Locate the cell with the specified text and output its (X, Y) center coordinate. 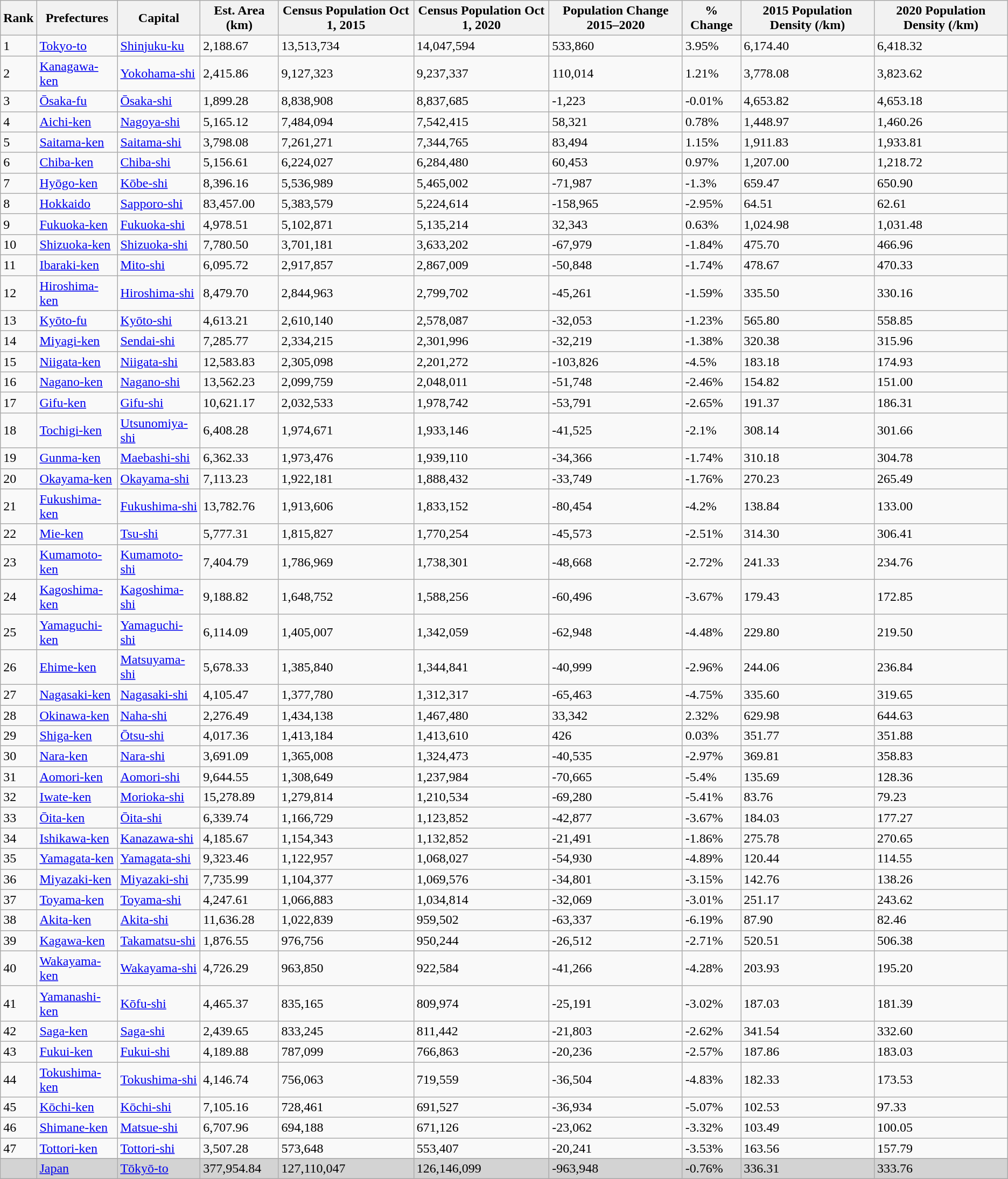
Fukui-ken (77, 1051)
-1.76% (711, 479)
Population Change 2015–2020 (616, 18)
-1.23% (711, 321)
2,188.67 (239, 46)
3.95% (711, 46)
9,644.55 (239, 777)
-4.89% (711, 859)
1,588,256 (481, 596)
-48,668 (616, 562)
0.78% (711, 122)
Aichi-ken (77, 122)
270.23 (808, 479)
Niigata-shi (159, 362)
426 (616, 736)
Chiba-shi (159, 163)
-32,219 (616, 341)
2,578,087 (481, 321)
-69,280 (616, 797)
1,022,839 (346, 920)
466.96 (941, 244)
Sendai-shi (159, 341)
-3.15% (711, 879)
126,146,099 (481, 1169)
1,123,852 (481, 818)
-4.83% (711, 1079)
369.81 (808, 756)
-80,454 (616, 506)
Chiba-ken (77, 163)
4,247.61 (239, 900)
-25,191 (616, 1003)
335.50 (808, 293)
-63,337 (616, 920)
5,224,614 (481, 203)
12,583.83 (239, 362)
1,344,841 (481, 666)
Gifu-shi (159, 403)
Japan (77, 1169)
Nara-ken (77, 756)
-65,463 (616, 694)
Kōchi-ken (77, 1107)
6,095.72 (239, 265)
Hyōgo-ken (77, 183)
-36,504 (616, 1079)
1,385,840 (346, 666)
6,707.96 (239, 1128)
15,278.89 (239, 797)
-26,512 (616, 941)
308.14 (808, 431)
-4.2% (711, 506)
-2.96% (711, 666)
Tōkyō-to (159, 1169)
-6.19% (711, 920)
Okayama-ken (77, 479)
13 (18, 321)
6,284,480 (481, 163)
Nara-shi (159, 756)
Wakayama-shi (159, 968)
9,188.82 (239, 596)
87.90 (808, 920)
558.85 (941, 321)
-45,261 (616, 293)
41 (18, 1003)
11,636.28 (239, 920)
-41,525 (616, 431)
4,185.67 (239, 838)
47 (18, 1148)
5,102,871 (346, 224)
Matsuyama-shi (159, 666)
191.37 (808, 403)
506.38 (941, 941)
Fukushima-shi (159, 506)
157.79 (941, 1148)
15 (18, 362)
1,973,476 (346, 458)
Nagano-ken (77, 382)
44 (18, 1079)
79.23 (941, 797)
Yokohama-shi (159, 73)
1,068,027 (481, 859)
120.44 (808, 859)
-40,999 (616, 666)
8,837,685 (481, 101)
5 (18, 142)
187.86 (808, 1051)
-42,877 (616, 818)
9,323.46 (239, 859)
7,105.16 (239, 1107)
29 (18, 736)
1,434,138 (346, 715)
Shimane-ken (77, 1128)
1,365,008 (346, 756)
520.51 (808, 941)
142.76 (808, 879)
1,066,883 (346, 900)
1,922,181 (346, 479)
Nagoya-shi (159, 122)
133.00 (941, 506)
Ehime-ken (77, 666)
1 (18, 46)
186.31 (941, 403)
691,527 (481, 1107)
Morioka-shi (159, 797)
83.76 (808, 797)
1,279,814 (346, 797)
1,899.28 (239, 101)
37 (18, 900)
-70,665 (616, 777)
Niigata-ken (77, 362)
470.33 (941, 265)
Shiga-ken (77, 736)
1,933,146 (481, 431)
45 (18, 1107)
-33,749 (616, 479)
183.18 (808, 362)
1,978,742 (481, 403)
-60,496 (616, 596)
-20,241 (616, 1148)
4,189.88 (239, 1051)
Yamaguchi-shi (159, 632)
275.78 (808, 838)
103.49 (808, 1128)
1,911.83 (808, 142)
251.17 (808, 900)
Kōbe-shi (159, 183)
565.80 (808, 321)
-0.01% (711, 101)
Gifu-ken (77, 403)
Saitama-ken (77, 142)
Maebashi-shi (159, 458)
-2.1% (711, 431)
1,154,343 (346, 838)
0.63% (711, 224)
Mie-ken (77, 534)
335.60 (808, 694)
28 (18, 715)
Tsu-shi (159, 534)
154.82 (808, 382)
833,245 (346, 1031)
1,770,254 (481, 534)
Tokyo-to (77, 46)
-2.71% (711, 941)
3,778.08 (808, 73)
Hiroshima-shi (159, 293)
Est. Area (km) (239, 18)
-5.41% (711, 797)
7,542,415 (481, 122)
306.41 (941, 534)
173.53 (941, 1079)
Wakayama-ken (77, 968)
Miyagi-ken (77, 341)
% Change (711, 18)
-0.76% (711, 1169)
1,034,814 (481, 900)
1,833,152 (481, 506)
Yamaguchi-ken (77, 632)
4,978.51 (239, 224)
236.84 (941, 666)
811,442 (481, 1031)
5,156.61 (239, 163)
25 (18, 632)
33,342 (616, 715)
Matsue-shi (159, 1128)
332.60 (941, 1031)
9,127,323 (346, 73)
-3.02% (711, 1003)
172.85 (941, 596)
-1.59% (711, 293)
1,913,606 (346, 506)
1,069,576 (481, 879)
21 (18, 506)
-20,236 (616, 1051)
163.56 (808, 1148)
Kagoshima-shi (159, 596)
1,876.55 (239, 941)
-5.4% (711, 777)
2 (18, 73)
2,799,702 (481, 293)
Kōfu-shi (159, 1003)
1,166,729 (346, 818)
6,224,027 (346, 163)
181.39 (941, 1003)
1,132,852 (481, 838)
-51,748 (616, 382)
8 (18, 203)
Saitama-shi (159, 142)
-67,979 (616, 244)
6,174.40 (808, 46)
83,494 (616, 142)
2,032,533 (346, 403)
83,457.00 (239, 203)
-1,223 (616, 101)
809,974 (481, 1003)
-2.62% (711, 1031)
270.65 (941, 838)
2,048,011 (481, 382)
7,404.79 (239, 562)
1,324,473 (481, 756)
151.00 (941, 382)
694,188 (346, 1128)
19 (18, 458)
301.66 (941, 431)
2,099,759 (346, 382)
-4.48% (711, 632)
1,122,957 (346, 859)
Ibaraki-ken (77, 265)
Ishikawa-ken (77, 838)
4 (18, 122)
1,448.97 (808, 122)
314.30 (808, 534)
4,653.18 (941, 101)
Utsunomiya-shi (159, 431)
304.78 (941, 458)
60,453 (616, 163)
5,678.33 (239, 666)
-1.38% (711, 341)
1,413,184 (346, 736)
187.03 (808, 1003)
351.77 (808, 736)
-3.32% (711, 1128)
Aomori-ken (77, 777)
1,377,780 (346, 694)
3,701,181 (346, 244)
229.80 (808, 632)
Fukui-shi (159, 1051)
127,110,047 (346, 1169)
13,562.23 (239, 382)
Saga-shi (159, 1031)
2,415.86 (239, 73)
97.33 (941, 1107)
Nagasaki-shi (159, 694)
7,344,765 (481, 142)
341.54 (808, 1031)
-4.75% (711, 694)
Naha-shi (159, 715)
26 (18, 666)
Tokushima-shi (159, 1079)
23 (18, 562)
976,756 (346, 941)
-5.07% (711, 1107)
135.69 (808, 777)
38 (18, 920)
33 (18, 818)
-32,053 (616, 321)
114.55 (941, 859)
Kōchi-shi (159, 1107)
-34,801 (616, 879)
310.18 (808, 458)
Census Population Oct 1, 2020 (481, 18)
Kyōto-fu (77, 321)
-36,934 (616, 1107)
Aomori-shi (159, 777)
Nagano-shi (159, 382)
138.84 (808, 506)
Shizuoka-ken (77, 244)
Kanazawa-shi (159, 838)
179.43 (808, 596)
43 (18, 1051)
-21,803 (616, 1031)
8,396.16 (239, 183)
2,301,996 (481, 341)
-41,266 (616, 968)
8,838,908 (346, 101)
13,513,734 (346, 46)
Tokushima-ken (77, 1079)
138.26 (941, 879)
-53,791 (616, 403)
1,031.48 (941, 224)
7,285.77 (239, 341)
2,610,140 (346, 321)
478.67 (808, 265)
-1.84% (711, 244)
203.93 (808, 968)
756,063 (346, 1079)
Takamatsu-shi (159, 941)
1,413,610 (481, 736)
320.38 (808, 341)
Tottori-shi (159, 1148)
16 (18, 382)
963,850 (346, 968)
-34,366 (616, 458)
183.03 (941, 1051)
1,024.98 (808, 224)
2,439.65 (239, 1031)
5,135,214 (481, 224)
14 (18, 341)
333.76 (941, 1169)
Tottori-ken (77, 1148)
-23,062 (616, 1128)
671,126 (481, 1128)
-4.28% (711, 968)
1.15% (711, 142)
4,726.29 (239, 968)
5,383,579 (346, 203)
13,782.76 (239, 506)
719,559 (481, 1079)
1,308,649 (346, 777)
Mito-shi (159, 265)
1,342,059 (481, 632)
Prefectures (77, 18)
659.47 (808, 183)
2,867,009 (481, 265)
6,408.28 (239, 431)
2,844,963 (346, 293)
3 (18, 101)
4,465.37 (239, 1003)
1,939,110 (481, 458)
835,165 (346, 1003)
-2.46% (711, 382)
-50,848 (616, 265)
Ōsaka-shi (159, 101)
241.33 (808, 562)
62.61 (941, 203)
Iwate-ken (77, 797)
4,146.74 (239, 1079)
177.27 (941, 818)
Hokkaido (77, 203)
Kagawa-ken (77, 941)
-2.65% (711, 403)
-45,573 (616, 534)
1,738,301 (481, 562)
42 (18, 1031)
Akita-ken (77, 920)
728,461 (346, 1107)
64.51 (808, 203)
Fukuoka-ken (77, 224)
Yamagata-ken (77, 859)
-963,948 (616, 1169)
244.06 (808, 666)
1,104,377 (346, 879)
-1.3% (711, 183)
358.83 (941, 756)
100.05 (941, 1128)
0.97% (711, 163)
14,047,594 (481, 46)
3,633,202 (481, 244)
1,460.26 (941, 122)
1,974,671 (346, 431)
787,099 (346, 1051)
4,017.36 (239, 736)
-62,948 (616, 632)
36 (18, 879)
766,863 (481, 1051)
Shinjuku-ku (159, 46)
-40,535 (616, 756)
34 (18, 838)
7,780.50 (239, 244)
Kagoshima-ken (77, 596)
475.70 (808, 244)
Ōsaka-fu (77, 101)
58,321 (616, 122)
Yamagata-shi (159, 859)
234.76 (941, 562)
Saga-ken (77, 1031)
Hiroshima-ken (77, 293)
Fukushima-ken (77, 506)
Ōita-ken (77, 818)
Census Population Oct 1, 2015 (346, 18)
336.31 (808, 1169)
6,114.09 (239, 632)
Akita-shi (159, 920)
Shizuoka-shi (159, 244)
195.20 (941, 968)
11 (18, 265)
950,244 (481, 941)
-4.5% (711, 362)
-2.57% (711, 1051)
1.21% (711, 73)
7,113.23 (239, 479)
1,648,752 (346, 596)
-54,930 (616, 859)
629.98 (808, 715)
3,798.08 (239, 142)
5,165.12 (239, 122)
27 (18, 694)
2,201,272 (481, 362)
1,218.72 (941, 163)
32 (18, 797)
12 (18, 293)
1,312,317 (481, 694)
351.88 (941, 736)
174.93 (941, 362)
Okayama-shi (159, 479)
22 (18, 534)
7 (18, 183)
31 (18, 777)
Kyōto-shi (159, 321)
4,653.82 (808, 101)
Toyama-ken (77, 900)
-21,491 (616, 838)
-158,965 (616, 203)
-1.86% (711, 838)
2,917,857 (346, 265)
10 (18, 244)
3,507.28 (239, 1148)
40 (18, 968)
4,613.21 (239, 321)
-2.51% (711, 534)
Kumamoto-ken (77, 562)
1,933.81 (941, 142)
20 (18, 479)
6,362.33 (239, 458)
265.49 (941, 479)
573,648 (346, 1148)
Kanagawa-ken (77, 73)
319.65 (941, 694)
110,014 (616, 73)
3,691.09 (239, 756)
2,305,098 (346, 362)
4,105.47 (239, 694)
5,465,002 (481, 183)
24 (18, 596)
5,777.31 (239, 534)
39 (18, 941)
2.32% (711, 715)
7,261,271 (346, 142)
-3.01% (711, 900)
6,418.32 (941, 46)
18 (18, 431)
35 (18, 859)
-2.95% (711, 203)
1,207.00 (808, 163)
3,823.62 (941, 73)
1,786,969 (346, 562)
219.50 (941, 632)
-3.53% (711, 1148)
1,815,827 (346, 534)
7,735.99 (239, 879)
7,484,094 (346, 122)
1,405,007 (346, 632)
17 (18, 403)
922,584 (481, 968)
9 (18, 224)
Sapporo-shi (159, 203)
102.53 (808, 1107)
Ōtsu-shi (159, 736)
-103,826 (616, 362)
1,237,984 (481, 777)
243.62 (941, 900)
2,276.49 (239, 715)
Gunma-ken (77, 458)
2015 Population Density (/km) (808, 18)
-2.72% (711, 562)
Toyama-shi (159, 900)
182.33 (808, 1079)
Okinawa-ken (77, 715)
32,343 (616, 224)
2,334,215 (346, 341)
-32,069 (616, 900)
0.03% (711, 736)
Tochigi-ken (77, 431)
Kumamoto-shi (159, 562)
46 (18, 1128)
377,954.84 (239, 1169)
128.36 (941, 777)
1,467,480 (481, 715)
959,502 (481, 920)
-71,987 (616, 183)
553,407 (481, 1148)
Miyazaki-shi (159, 879)
Ōita-shi (159, 818)
330.16 (941, 293)
6,339.74 (239, 818)
644.63 (941, 715)
Rank (18, 18)
5,536,989 (346, 183)
315.96 (941, 341)
8,479.70 (239, 293)
Fukuoka-shi (159, 224)
Miyazaki-ken (77, 879)
-2.97% (711, 756)
Yamanashi-ken (77, 1003)
82.46 (941, 920)
Nagasaki-ken (77, 694)
Capital (159, 18)
10,621.17 (239, 403)
2020 Population Density (/km) (941, 18)
9,237,337 (481, 73)
650.90 (941, 183)
6 (18, 163)
533,860 (616, 46)
1,888,432 (481, 479)
1,210,534 (481, 797)
30 (18, 756)
184.03 (808, 818)
